From the cell containing the given text, extract its center point as [x, y] coordinate. 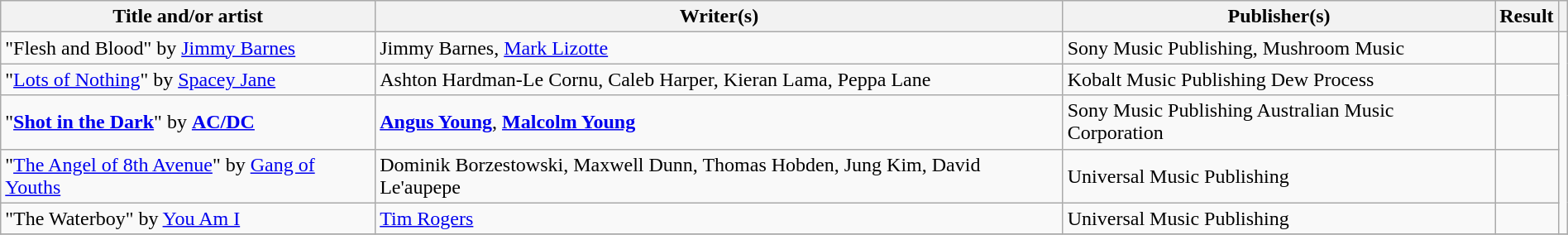
Result [1527, 17]
"The Angel of 8th Avenue" by Gang of Youths [189, 175]
Sony Music Publishing Australian Music Corporation [1279, 122]
Kobalt Music Publishing Dew Process [1279, 79]
"The Waterboy" by You Am I [189, 218]
Ashton Hardman-Le Cornu, Caleb Harper, Kieran Lama, Peppa Lane [719, 79]
Angus Young, Malcolm Young [719, 122]
"Lots of Nothing" by Spacey Jane [189, 79]
Tim Rogers [719, 218]
"Flesh and Blood" by Jimmy Barnes [189, 48]
Writer(s) [719, 17]
Title and/or artist [189, 17]
Dominik Borzestowski, Maxwell Dunn, Thomas Hobden, Jung Kim, David Le'aupepe [719, 175]
Publisher(s) [1279, 17]
Jimmy Barnes, Mark Lizotte [719, 48]
Sony Music Publishing, Mushroom Music [1279, 48]
"Shot in the Dark" by AC/DC [189, 122]
